Return the (X, Y) coordinate for the center point of the cell that contains the specified text.  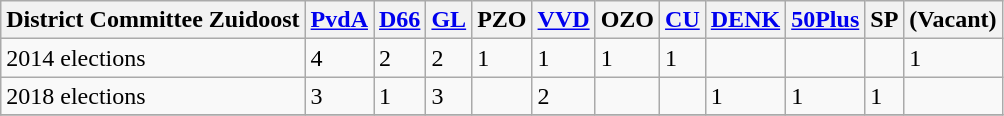
2014 elections (153, 58)
2018 elections (153, 96)
District Committee Zuidoost (153, 20)
DENK (745, 20)
VVD (564, 20)
SP (884, 20)
PZO (502, 20)
OZO (627, 20)
GL (449, 20)
D66 (400, 20)
50Plus (826, 20)
PvdA (339, 20)
4 (339, 58)
CU (683, 20)
(Vacant) (953, 20)
